Provide the [x, y] coordinate of the cell's center where the given text is located.  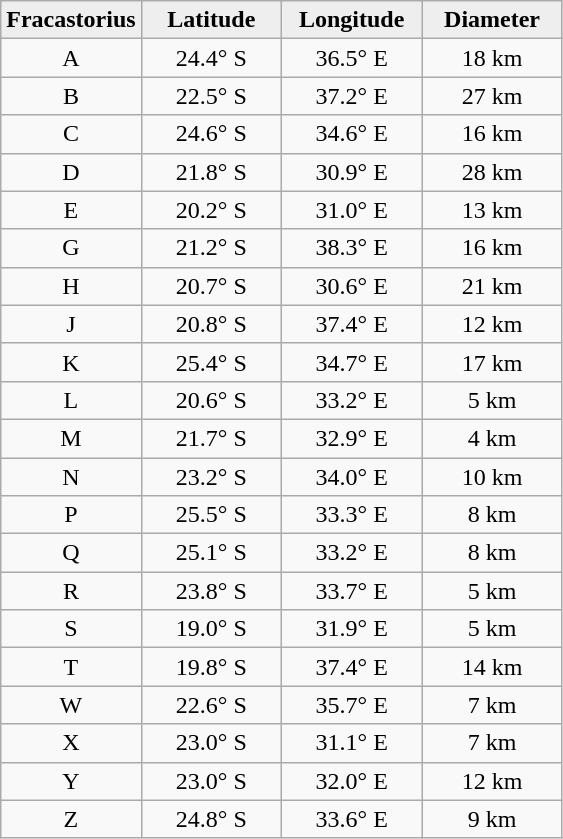
Y [71, 781]
33.6° E [351, 819]
22.6° S [211, 705]
14 km [492, 667]
T [71, 667]
30.6° E [351, 286]
10 km [492, 477]
32.9° E [351, 438]
20.2° S [211, 210]
22.5° S [211, 96]
P [71, 515]
C [71, 134]
28 km [492, 172]
Diameter [492, 20]
38.3° E [351, 248]
34.6° E [351, 134]
D [71, 172]
L [71, 400]
21.2° S [211, 248]
H [71, 286]
Z [71, 819]
24.8° S [211, 819]
23.2° S [211, 477]
27 km [492, 96]
18 km [492, 58]
R [71, 591]
31.0° E [351, 210]
33.7° E [351, 591]
B [71, 96]
4 km [492, 438]
W [71, 705]
21 km [492, 286]
20.8° S [211, 324]
31.1° E [351, 743]
G [71, 248]
21.7° S [211, 438]
X [71, 743]
23.8° S [211, 591]
A [71, 58]
Q [71, 553]
25.1° S [211, 553]
Latitude [211, 20]
Fracastorius [71, 20]
20.6° S [211, 400]
31.9° E [351, 629]
M [71, 438]
25.5° S [211, 515]
17 km [492, 362]
32.0° E [351, 781]
20.7° S [211, 286]
34.0° E [351, 477]
Longitude [351, 20]
37.2° E [351, 96]
9 km [492, 819]
E [71, 210]
N [71, 477]
34.7° E [351, 362]
J [71, 324]
K [71, 362]
24.4° S [211, 58]
30.9° E [351, 172]
33.3° E [351, 515]
19.8° S [211, 667]
36.5° E [351, 58]
19.0° S [211, 629]
35.7° E [351, 705]
25.4° S [211, 362]
24.6° S [211, 134]
13 km [492, 210]
21.8° S [211, 172]
S [71, 629]
